For the text-containing cell, return its midpoint in (x, y) coordinate format. 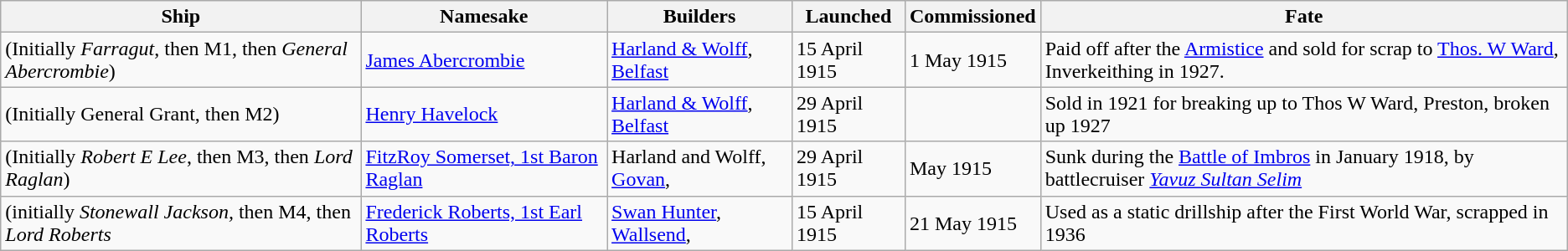
Henry Havelock (484, 114)
May 1915 (972, 169)
Swan Hunter, Wallsend, (700, 223)
Namesake (484, 17)
FitzRoy Somerset, 1st Baron Raglan (484, 169)
Harland and Wolff, Govan, (700, 169)
Ship (181, 17)
(Initially Farragut, then M1, then General Abercrombie) (181, 60)
Fate (1303, 17)
James Abercrombie (484, 60)
Builders (700, 17)
Sold in 1921 for breaking up to Thos W Ward, Preston, broken up 1927 (1303, 114)
Launched (848, 17)
Sunk during the Battle of Imbros in January 1918, by battlecruiser Yavuz Sultan Selim (1303, 169)
(Initially Robert E Lee, then M3, then Lord Raglan) (181, 169)
(initially Stonewall Jackson, then M4, then Lord Roberts (181, 223)
21 May 1915 (972, 223)
Used as a static drillship after the First World War, scrapped in 1936 (1303, 223)
Paid off after the Armistice and sold for scrap to Thos. W Ward, Inverkeithing in 1927. (1303, 60)
Commissioned (972, 17)
1 May 1915 (972, 60)
Frederick Roberts, 1st Earl Roberts (484, 223)
(Initially General Grant, then M2) (181, 114)
